Scan for the cell matching the given text and deliver its (X, Y) coordinate at center. 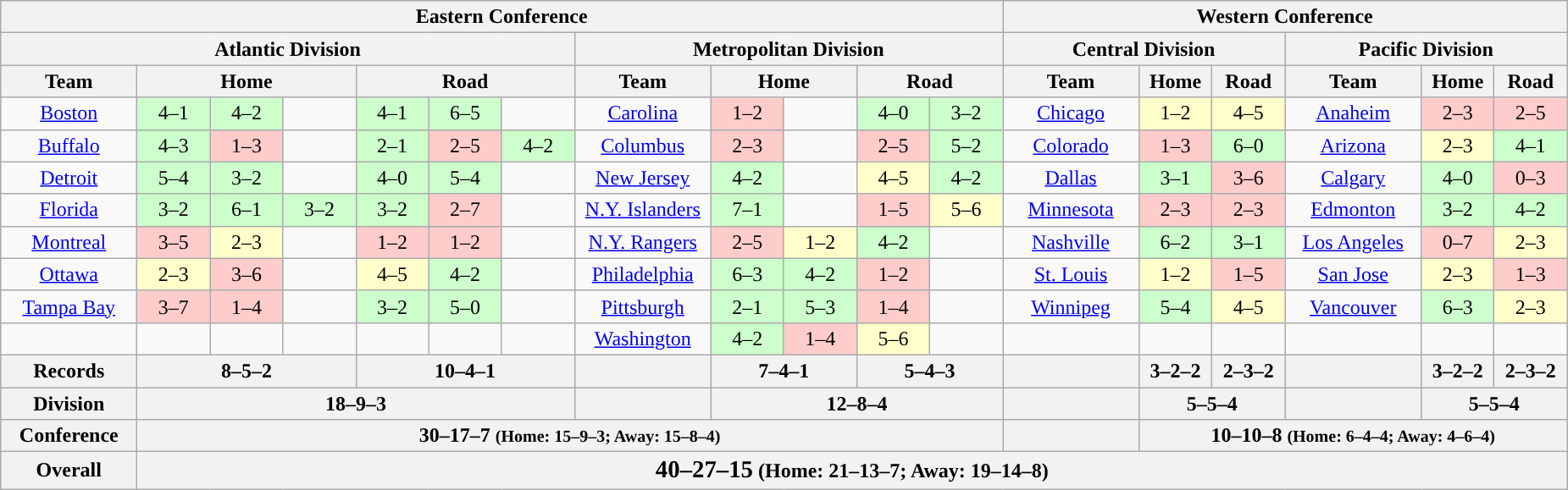
Carolina (642, 113)
Edmonton (1354, 210)
5–3 (820, 306)
6–2 (1176, 242)
San Jose (1354, 274)
Nashville (1071, 242)
Columbus (642, 146)
10–10–8 (Home: 6–4–4; Away: 4–6–4) (1354, 436)
Calgary (1354, 178)
18–9–3 (356, 404)
St. Louis (1071, 274)
4–3 (174, 146)
6–5 (465, 113)
Conference (69, 436)
Arizona (1354, 146)
Winnipeg (1071, 306)
6–0 (1249, 146)
Tampa Bay (69, 306)
5–0 (465, 306)
Washington (642, 339)
Florida (69, 210)
40–27–15 (Home: 21–13–7; Away: 19–14–8) (852, 471)
10–4–1 (465, 371)
3–7 (174, 306)
30–17–7 (Home: 15–9–3; Away: 15–8–4) (570, 436)
8–5–2 (247, 371)
Colorado (1071, 146)
3–5 (174, 242)
Anaheim (1354, 113)
Metropolitan Division (788, 49)
Boston (69, 113)
12–8–4 (856, 404)
New Jersey (642, 178)
Los Angeles (1354, 242)
Western Conference (1285, 17)
Vancouver (1354, 306)
2–7 (465, 210)
Detroit (69, 178)
Minnesota (1071, 210)
6–1 (247, 210)
Ottawa (69, 274)
Pittsburgh (642, 306)
Central Division (1144, 49)
Records (69, 371)
5–2 (966, 146)
Montreal (69, 242)
0–3 (1531, 178)
Dallas (1071, 178)
7–4–1 (784, 371)
5–4–3 (929, 371)
N.Y. Islanders (642, 210)
Buffalo (69, 146)
N.Y. Rangers (642, 242)
Division (69, 404)
Pacific Division (1427, 49)
Atlantic Division (288, 49)
Overall (69, 471)
7–1 (747, 210)
Eastern Conference (501, 17)
Chicago (1071, 113)
0–7 (1458, 242)
Philadelphia (642, 274)
